Scan for the cell matching the given text and deliver its [X, Y] coordinate at center. 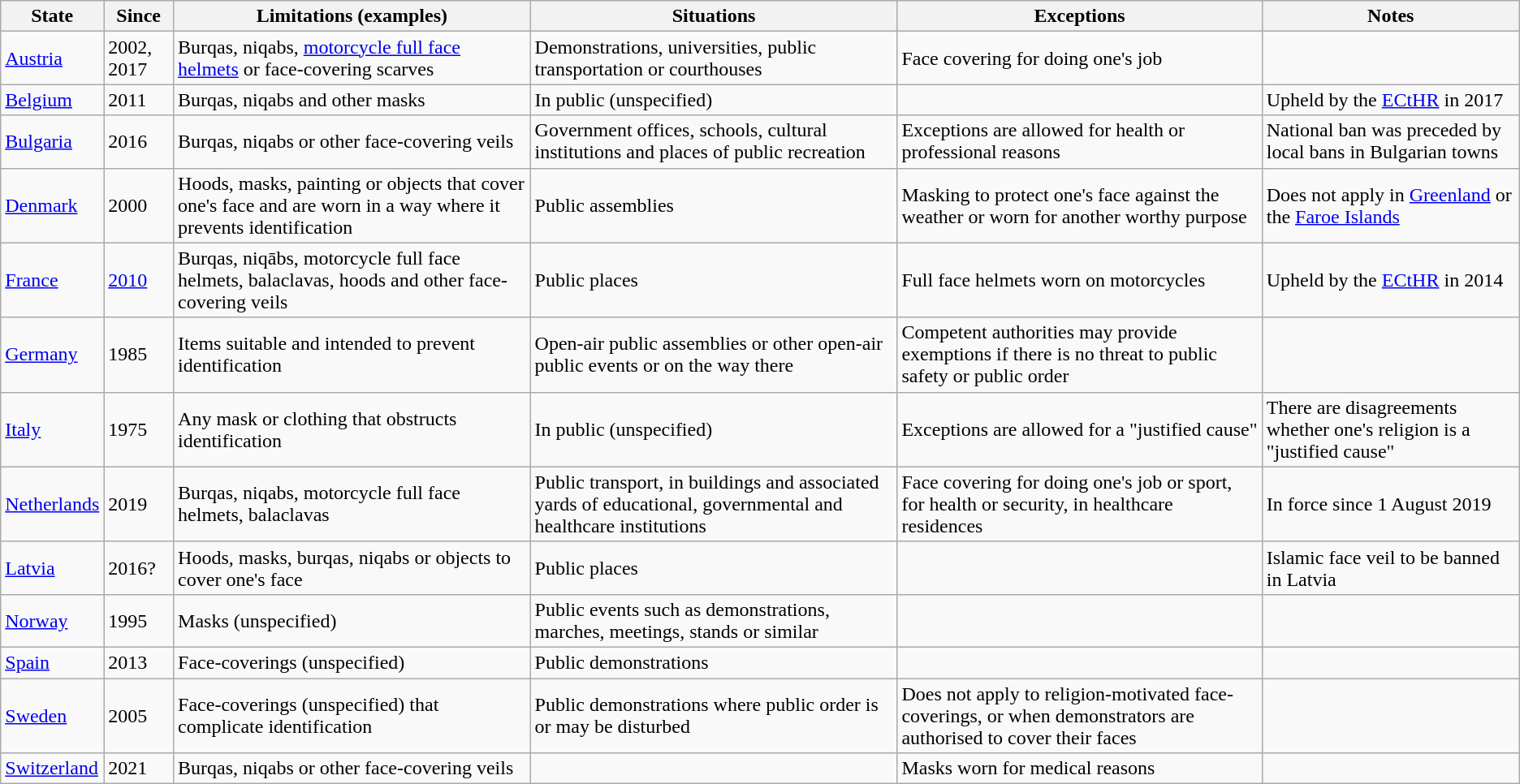
2011 [139, 100]
Germany [52, 355]
Austria [52, 58]
2016? [139, 568]
Exceptions are allowed for a "justified cause" [1080, 429]
Burqas, niqābs, motorcycle full face helmets, balaclavas, hoods and other face-covering veils [352, 280]
1975 [139, 429]
Public transport, in buildings and associated yards of educational, governmental and healthcare institutions [714, 504]
Burqas, niqabs, motorcycle full face helmets or face-covering scarves [352, 58]
Notes [1390, 16]
Norway [52, 620]
Competent authorities may provide exemptions if there is no threat to public safety or public order [1080, 355]
In force since 1 August 2019 [1390, 504]
2016 [139, 141]
Limitations (examples) [352, 16]
Does not apply to religion-motivated face-coverings, or when demonstrators are authorised to cover their faces [1080, 716]
1985 [139, 355]
Bulgaria [52, 141]
Belgium [52, 100]
Masks worn for medical reasons [1080, 769]
2010 [139, 280]
Face covering for doing one's job [1080, 58]
Hoods, masks, burqas, niqabs or objects to cover one's face [352, 568]
Burqas, niqabs and other masks [352, 100]
Upheld by the ECtHR in 2017 [1390, 100]
2019 [139, 504]
State [52, 16]
Public demonstrations where public order is or may be disturbed [714, 716]
Islamic face veil to be banned in Latvia [1390, 568]
Face covering for doing one's job or sport, for health or security, in healthcare residences [1080, 504]
2013 [139, 662]
Italy [52, 429]
Face-coverings (unspecified) [352, 662]
Latvia [52, 568]
2000 [139, 205]
Upheld by the ECtHR in 2014 [1390, 280]
There are disagreements whether one's religion is a "justified cause" [1390, 429]
Public demonstrations [714, 662]
2005 [139, 716]
Masking to protect one's face against the weather or worn for another worthy purpose [1080, 205]
2002, 2017 [139, 58]
Masks (unspecified) [352, 620]
Netherlands [52, 504]
Demonstrations, universities, public transportation or courthouses [714, 58]
Public events such as demonstrations, marches, meetings, stands or similar [714, 620]
Does not apply in Greenland or the Faroe Islands [1390, 205]
2021 [139, 769]
Exceptions [1080, 16]
Exceptions are allowed for health or professional reasons [1080, 141]
Items suitable and intended to prevent identification [352, 355]
Spain [52, 662]
Burqas, niqabs, motorcycle full face helmets, balaclavas [352, 504]
Sweden [52, 716]
France [52, 280]
Hoods, masks, painting or objects that cover one's face and are worn in a way where it prevents identification [352, 205]
Situations [714, 16]
1995 [139, 620]
Denmark [52, 205]
Switzerland [52, 769]
National ban was preceded by local bans in Bulgarian towns [1390, 141]
Government offices, schools, cultural institutions and places of public recreation [714, 141]
Face-coverings (unspecified) that complicate identification [352, 716]
Any mask or clothing that obstructs identification [352, 429]
Since [139, 16]
Open-air public assemblies or other open-air public events or on the way there [714, 355]
Public assemblies [714, 205]
Full face helmets worn on motorcycles [1080, 280]
